Output the (X, Y) coordinate of the center of the cell containing the given text.  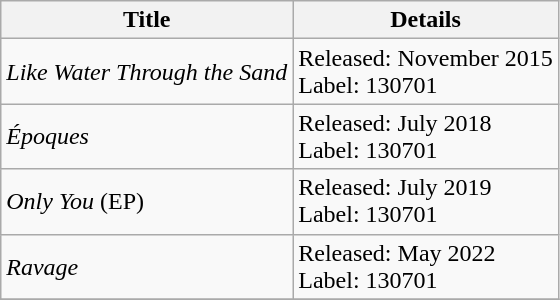
Released: July 2018Label: 130701 (426, 136)
Ravage (147, 266)
Details (426, 20)
Title (147, 20)
Released: November 2015Label: 130701 (426, 72)
Only You (EP) (147, 202)
Released: July 2019Label: 130701 (426, 202)
Époques (147, 136)
Released: May 2022Label: 130701 (426, 266)
Like Water Through the Sand (147, 72)
